Provide the (x, y) coordinate of the cell's center where the given text is located.  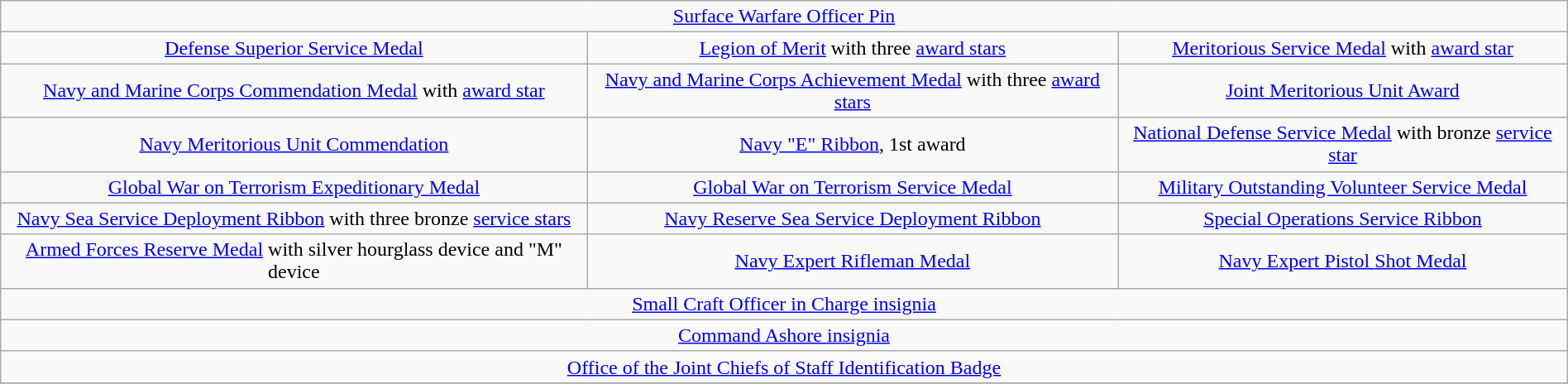
Surface Warfare Officer Pin (784, 17)
Navy and Marine Corps Achievement Medal with three award stars (853, 91)
Navy Meritorious Unit Commendation (294, 144)
Navy Expert Rifleman Medal (853, 262)
Global War on Terrorism Service Medal (853, 187)
Defense Superior Service Medal (294, 48)
Navy Reserve Sea Service Deployment Ribbon (853, 218)
Military Outstanding Volunteer Service Medal (1343, 187)
Navy Sea Service Deployment Ribbon with three bronze service stars (294, 218)
Small Craft Officer in Charge insignia (784, 304)
Navy and Marine Corps Commendation Medal with award star (294, 91)
National Defense Service Medal with bronze service star (1343, 144)
Office of the Joint Chiefs of Staff Identification Badge (784, 367)
Meritorious Service Medal with award star (1343, 48)
Armed Forces Reserve Medal with silver hourglass device and "M" device (294, 262)
Special Operations Service Ribbon (1343, 218)
Navy Expert Pistol Shot Medal (1343, 262)
Command Ashore insignia (784, 335)
Global War on Terrorism Expeditionary Medal (294, 187)
Navy "E" Ribbon, 1st award (853, 144)
Joint Meritorious Unit Award (1343, 91)
Legion of Merit with three award stars (853, 48)
